Provide the [X, Y] coordinate of the cell's center where the given text is located.  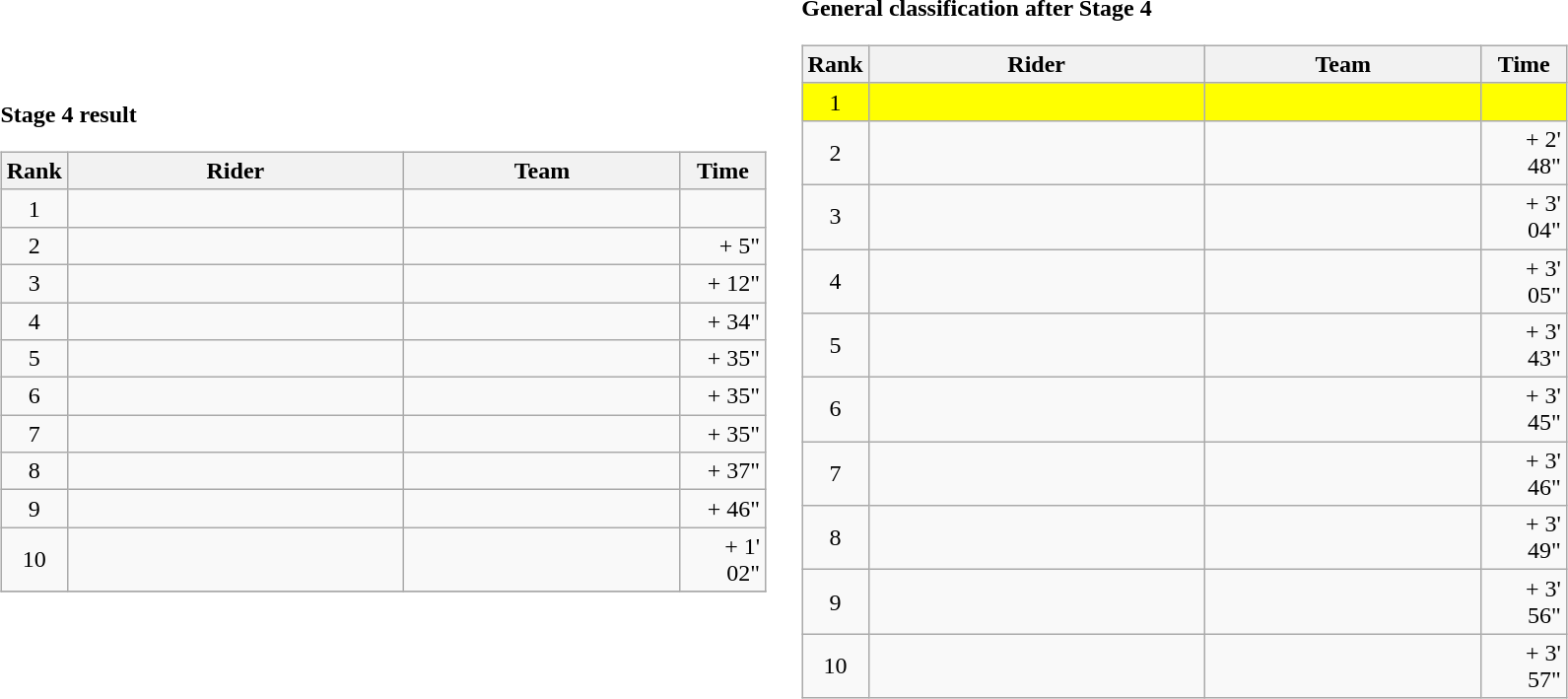
+ 1' 02" [722, 560]
+ 3' 49" [1524, 538]
+ 46" [722, 509]
+ 3' 05" [1524, 280]
+ 3' 43" [1524, 345]
+ 12" [722, 283]
+ 3' 04" [1524, 217]
+ 3' 57" [1524, 666]
+ 3' 56" [1524, 601]
+ 2' 48" [1524, 152]
+ 37" [722, 471]
+ 34" [722, 320]
+ 5" [722, 245]
+ 3' 45" [1524, 410]
+ 3' 46" [1524, 473]
